For the text-containing cell, return its midpoint in (x, y) coordinate format. 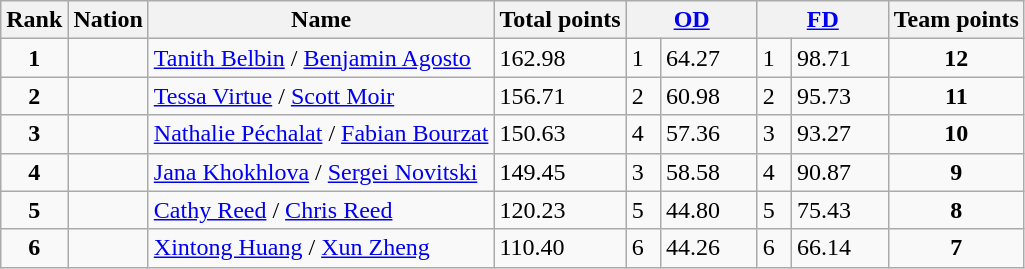
58.58 (708, 172)
9 (956, 172)
10 (956, 134)
7 (956, 248)
149.45 (560, 172)
64.27 (708, 58)
OD (692, 20)
93.27 (840, 134)
Rank (34, 20)
12 (956, 58)
Nathalie Péchalat / Fabian Bourzat (321, 134)
95.73 (840, 96)
11 (956, 96)
Nation (108, 20)
66.14 (840, 248)
90.87 (840, 172)
60.98 (708, 96)
120.23 (560, 210)
44.80 (708, 210)
FD (822, 20)
Name (321, 20)
98.71 (840, 58)
44.26 (708, 248)
8 (956, 210)
110.40 (560, 248)
Xintong Huang / Xun Zheng (321, 248)
162.98 (560, 58)
75.43 (840, 210)
Jana Khokhlova / Sergei Novitski (321, 172)
57.36 (708, 134)
Total points (560, 20)
156.71 (560, 96)
Cathy Reed / Chris Reed (321, 210)
150.63 (560, 134)
Tanith Belbin / Benjamin Agosto (321, 58)
Tessa Virtue / Scott Moir (321, 96)
Team points (956, 20)
